Identify which cell holds the provided text, then report its (X, Y) central coordinate. 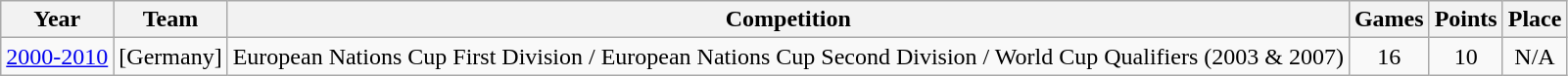
European Nations Cup First Division / European Nations Cup Second Division / World Cup Qualifiers (2003 & 2007) (787, 57)
Competition (787, 19)
[Germany] (170, 57)
Points (1465, 19)
Year (57, 19)
10 (1465, 57)
Games (1389, 19)
16 (1389, 57)
N/A (1535, 57)
Place (1535, 19)
2000-2010 (57, 57)
Team (170, 19)
